Detect which cell encompasses the target text, then output its [x, y] center coordinate. 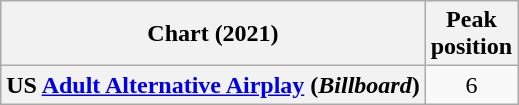
US Adult Alternative Airplay (Billboard) [213, 85]
Chart (2021) [213, 34]
6 [471, 85]
Peakposition [471, 34]
